For the text-containing cell, return its midpoint in [x, y] coordinate format. 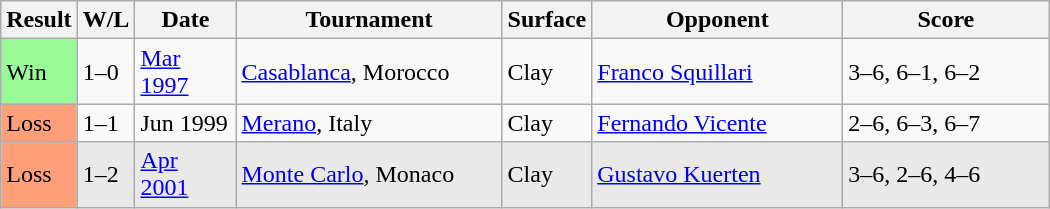
Jun 1999 [186, 123]
Date [186, 20]
2–6, 6–3, 6–7 [946, 123]
Monte Carlo, Monaco [369, 174]
Merano, Italy [369, 123]
3–6, 2–6, 4–6 [946, 174]
Tournament [369, 20]
1–1 [106, 123]
Surface [547, 20]
Win [39, 72]
1–2 [106, 174]
Score [946, 20]
Result [39, 20]
1–0 [106, 72]
Casablanca, Morocco [369, 72]
Franco Squillari [718, 72]
3–6, 6–1, 6–2 [946, 72]
Gustavo Kuerten [718, 174]
Mar 1997 [186, 72]
W/L [106, 20]
Apr 2001 [186, 174]
Fernando Vicente [718, 123]
Opponent [718, 20]
